Locate the cell with the specified text and output its (X, Y) center coordinate. 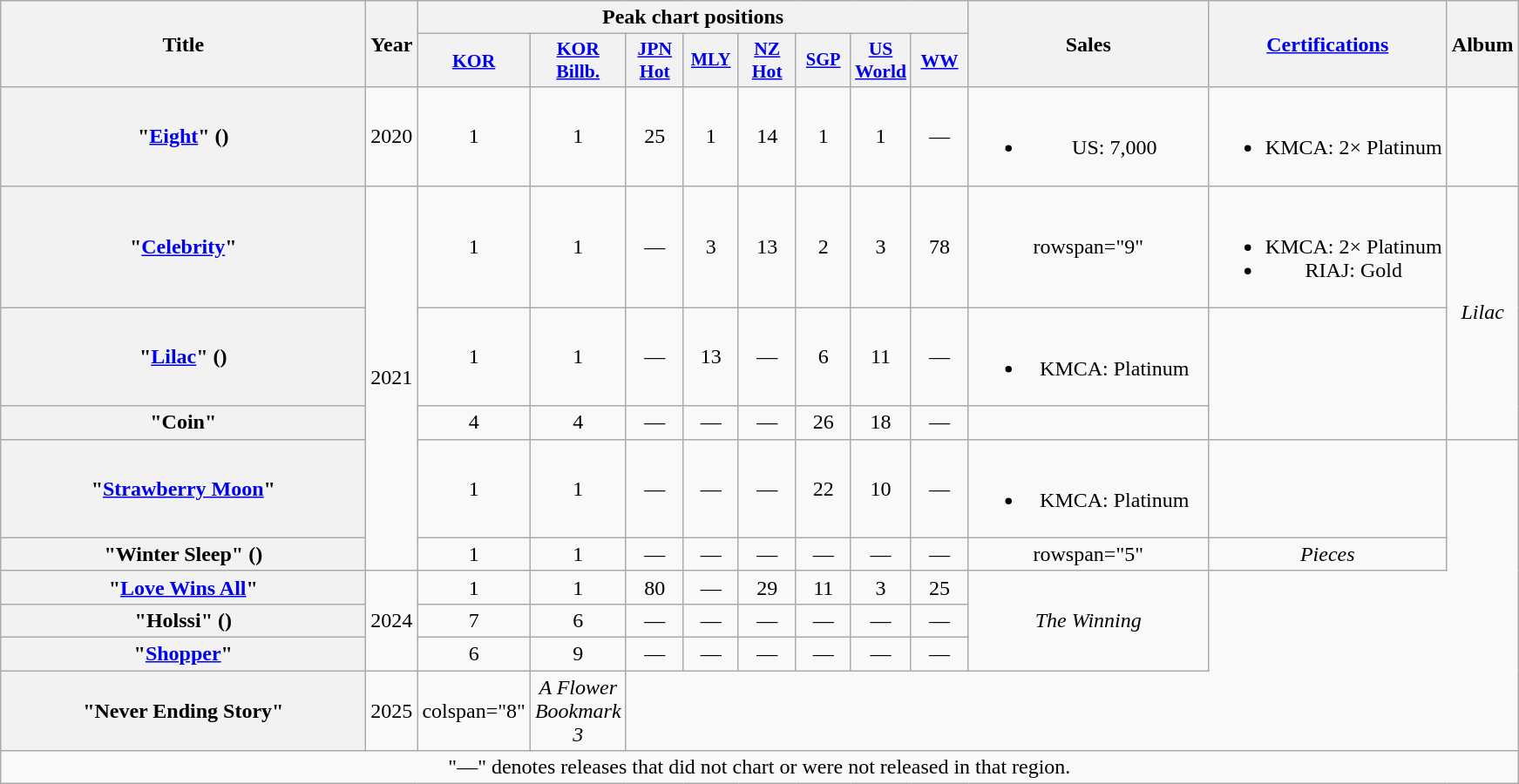
Lilac (1482, 312)
80 (654, 587)
"Never Ending Story" (183, 711)
Certifications (1327, 44)
"Love Wins All" (183, 587)
Year (392, 44)
"Strawberry Moon" (183, 488)
NZ Hot (767, 61)
colspan="8" (474, 711)
MLY (711, 61)
18 (880, 422)
rowspan="9" (1088, 247)
The Winning (1088, 620)
rowspan="5" (1088, 554)
10 (880, 488)
Album (1482, 44)
22 (823, 488)
US: 7,000 (1088, 136)
Pieces (1327, 554)
Peak chart positions (693, 17)
"Lilac" () (183, 357)
JPN Hot (654, 61)
KOR (474, 61)
USWorld (880, 61)
"—" denotes releases that did not chart or were not released in that region. (760, 767)
WW (939, 61)
"Coin" (183, 422)
14 (767, 136)
SGP (823, 61)
KOR Billb. (578, 61)
9 (578, 653)
78 (939, 247)
Title (183, 44)
7 (474, 620)
2020 (392, 136)
"Eight" () (183, 136)
KMCA: 2× Platinum (1327, 136)
2025 (392, 711)
2021 (392, 378)
"Celebrity" (183, 247)
26 (823, 422)
KMCA: 2× Platinum RIAJ: Gold (1327, 247)
Sales (1088, 44)
2024 (392, 620)
"Winter Sleep" () (183, 554)
"Shopper" (183, 653)
2 (823, 247)
"Holssi" () (183, 620)
29 (767, 587)
A Flower Bookmark 3 (578, 711)
